For the text-containing cell, return its midpoint in [x, y] coordinate format. 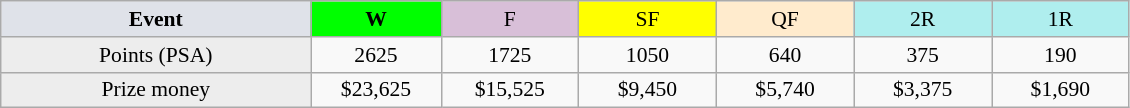
SF [648, 19]
190 [1061, 55]
2625 [376, 55]
Event [156, 19]
$5,740 [785, 90]
QF [785, 19]
$3,375 [923, 90]
$23,625 [376, 90]
1R [1061, 19]
375 [923, 55]
1725 [510, 55]
$1,690 [1061, 90]
F [510, 19]
Points (PSA) [156, 55]
2R [923, 19]
Prize money [156, 90]
$15,525 [510, 90]
640 [785, 55]
1050 [648, 55]
$9,450 [648, 90]
W [376, 19]
